Search for the cell housing the specified text and yield its [X, Y] center coordinate. 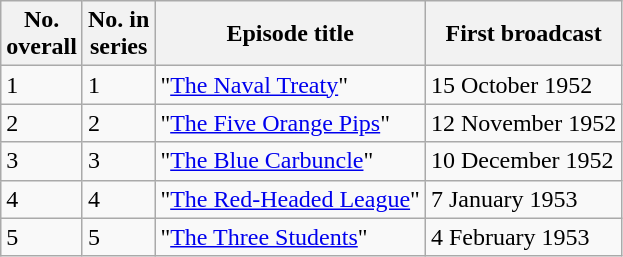
15 October 1952 [523, 85]
12 November 1952 [523, 123]
"The Five Orange Pips" [290, 123]
"The Naval Treaty" [290, 85]
"The Three Students" [290, 237]
10 December 1952 [523, 161]
No.overall [42, 34]
Episode title [290, 34]
First broadcast [523, 34]
7 January 1953 [523, 199]
"The Blue Carbuncle" [290, 161]
4 February 1953 [523, 237]
"The Red-Headed League" [290, 199]
No. inseries [118, 34]
